Determine the [X, Y] coordinate at the center of the cell enclosing the given text.  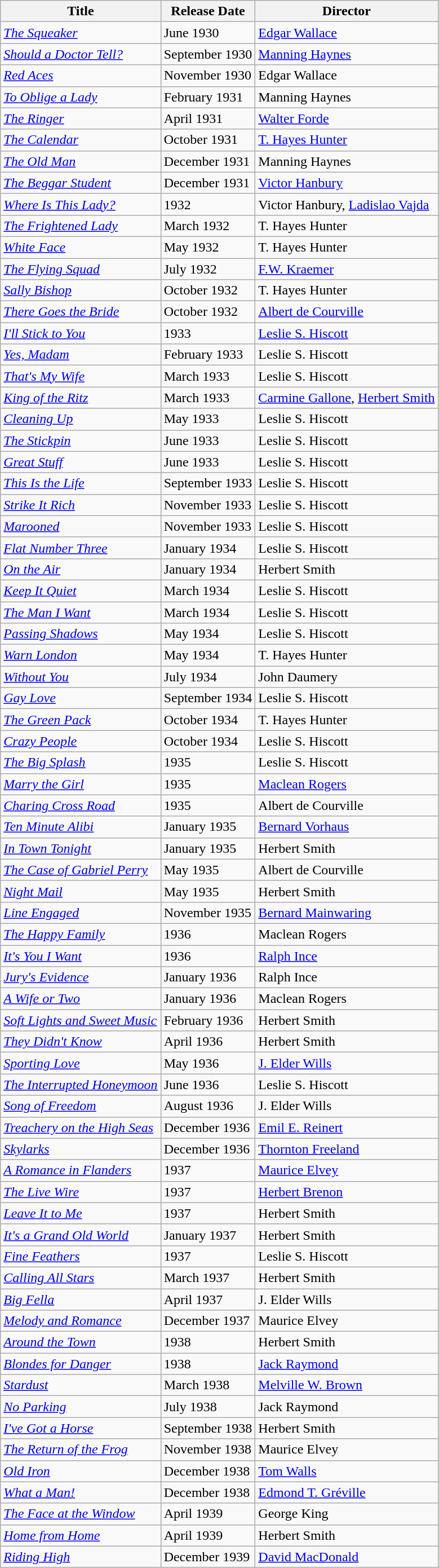
The Interrupted Honeymoon [81, 1085]
Ten Minute Alibi [81, 827]
Gay Love [81, 698]
1933 [208, 333]
The Beggar Student [81, 183]
Yes, Madam [81, 355]
The Man I Want [81, 612]
The Stickpin [81, 441]
Victor Hanbury, Ladislao Vajda [347, 204]
April 1936 [208, 1042]
Stardust [81, 1385]
The Calendar [81, 140]
May 1932 [208, 247]
Strike It Rich [81, 505]
Bernard Vorhaus [347, 827]
I'll Stick to You [81, 333]
Title [81, 11]
The Live Wire [81, 1192]
The Big Splash [81, 763]
Walter Forde [347, 118]
Calling All Stars [81, 1278]
Victor Hanbury [347, 183]
Passing Shadows [81, 634]
February 1933 [208, 355]
October 1931 [208, 140]
F.W. Kraemer [347, 269]
July 1932 [208, 269]
The Squeaker [81, 33]
Edmond T. Gréville [347, 1492]
July 1934 [208, 677]
The Case of Gabriel Perry [81, 870]
Thornton Freeland [347, 1149]
Treachery on the High Seas [81, 1127]
No Parking [81, 1407]
November 1938 [208, 1450]
Marooned [81, 526]
Home from Home [81, 1535]
1932 [208, 204]
Emil E. Reinert [347, 1127]
Melody and Romance [81, 1321]
Director [347, 11]
In Town Tonight [81, 848]
I've Got a Horse [81, 1428]
They Didn't Know [81, 1042]
Jury's Evidence [81, 977]
Leave It to Me [81, 1213]
Blondes for Danger [81, 1364]
May 1933 [208, 419]
Carmine Gallone, Herbert Smith [347, 398]
Crazy People [81, 741]
Night Mail [81, 891]
Warn London [81, 655]
It's You I Want [81, 956]
Red Aces [81, 76]
Melville W. Brown [347, 1385]
Tom Walls [347, 1471]
John Daumery [347, 677]
Flat Number Three [81, 548]
November 1935 [208, 913]
The Ringer [81, 118]
Charing Cross Road [81, 805]
September 1933 [208, 483]
November 1930 [208, 76]
Without You [81, 677]
To Oblige a Lady [81, 97]
The Frightened Lady [81, 226]
Great Stuff [81, 462]
January 1937 [208, 1235]
April 1931 [208, 118]
This Is the Life [81, 483]
Cleaning Up [81, 419]
White Face [81, 247]
December 1937 [208, 1321]
September 1934 [208, 698]
March 1932 [208, 226]
Herbert Brenon [347, 1192]
February 1936 [208, 1020]
Song of Freedom [81, 1106]
Fine Feathers [81, 1256]
Where Is This Lady? [81, 204]
It's a Grand Old World [81, 1235]
The Face at the Window [81, 1514]
Release Date [208, 11]
David MacDonald [347, 1557]
Sporting Love [81, 1063]
Big Fella [81, 1299]
Old Iron [81, 1471]
Marry the Girl [81, 784]
Soft Lights and Sweet Music [81, 1020]
There Goes the Bride [81, 312]
The Green Pack [81, 720]
February 1931 [208, 97]
May 1936 [208, 1063]
That's My Wife [81, 376]
December 1939 [208, 1557]
The Return of the Frog [81, 1450]
What a Man! [81, 1492]
Around the Town [81, 1342]
Keep It Quiet [81, 591]
King of the Ritz [81, 398]
A Wife or Two [81, 999]
Sally Bishop [81, 290]
April 1937 [208, 1299]
Skylarks [81, 1149]
September 1938 [208, 1428]
The Old Man [81, 161]
George King [347, 1514]
The Flying Squad [81, 269]
On the Air [81, 569]
March 1937 [208, 1278]
Line Engaged [81, 913]
The Happy Family [81, 934]
Should a Doctor Tell? [81, 54]
June 1936 [208, 1085]
September 1930 [208, 54]
A Romance in Flanders [81, 1170]
July 1938 [208, 1407]
March 1938 [208, 1385]
June 1930 [208, 33]
Bernard Mainwaring [347, 913]
August 1936 [208, 1106]
Riding High [81, 1557]
